Output the (X, Y) coordinate of the center of the cell containing the given text.  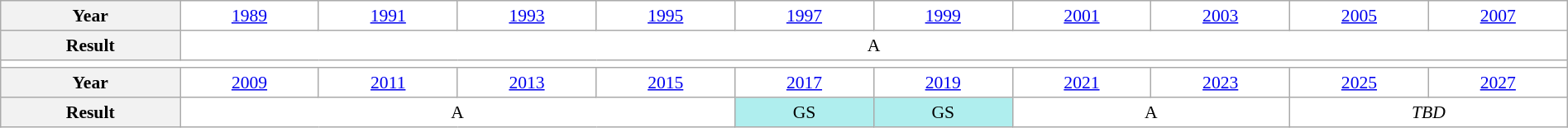
2005 (1360, 16)
TBD (1429, 112)
1999 (943, 16)
2025 (1360, 83)
2009 (250, 83)
1995 (666, 16)
2003 (1221, 16)
2023 (1221, 83)
1989 (250, 16)
2021 (1082, 83)
2015 (666, 83)
1993 (527, 16)
2027 (1498, 83)
1997 (805, 16)
2019 (943, 83)
1991 (388, 16)
2001 (1082, 16)
2007 (1498, 16)
2011 (388, 83)
2017 (805, 83)
2013 (527, 83)
